Locate the cell with the specified text and output its [x, y] center coordinate. 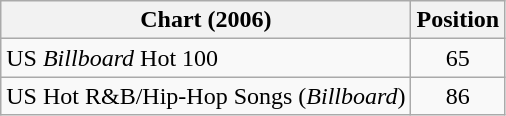
US Hot R&B/Hip-Hop Songs (Billboard) [206, 96]
Position [458, 20]
86 [458, 96]
US Billboard Hot 100 [206, 58]
65 [458, 58]
Chart (2006) [206, 20]
